Identify which cell holds the provided text, then report its [X, Y] central coordinate. 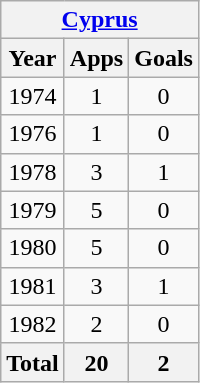
Year [33, 58]
1979 [33, 210]
20 [96, 362]
1980 [33, 248]
1974 [33, 96]
Cyprus [100, 20]
1976 [33, 134]
Goals [164, 58]
1982 [33, 324]
Apps [96, 58]
1978 [33, 172]
1981 [33, 286]
Total [33, 362]
